Search for the cell housing the specified text and yield its [x, y] center coordinate. 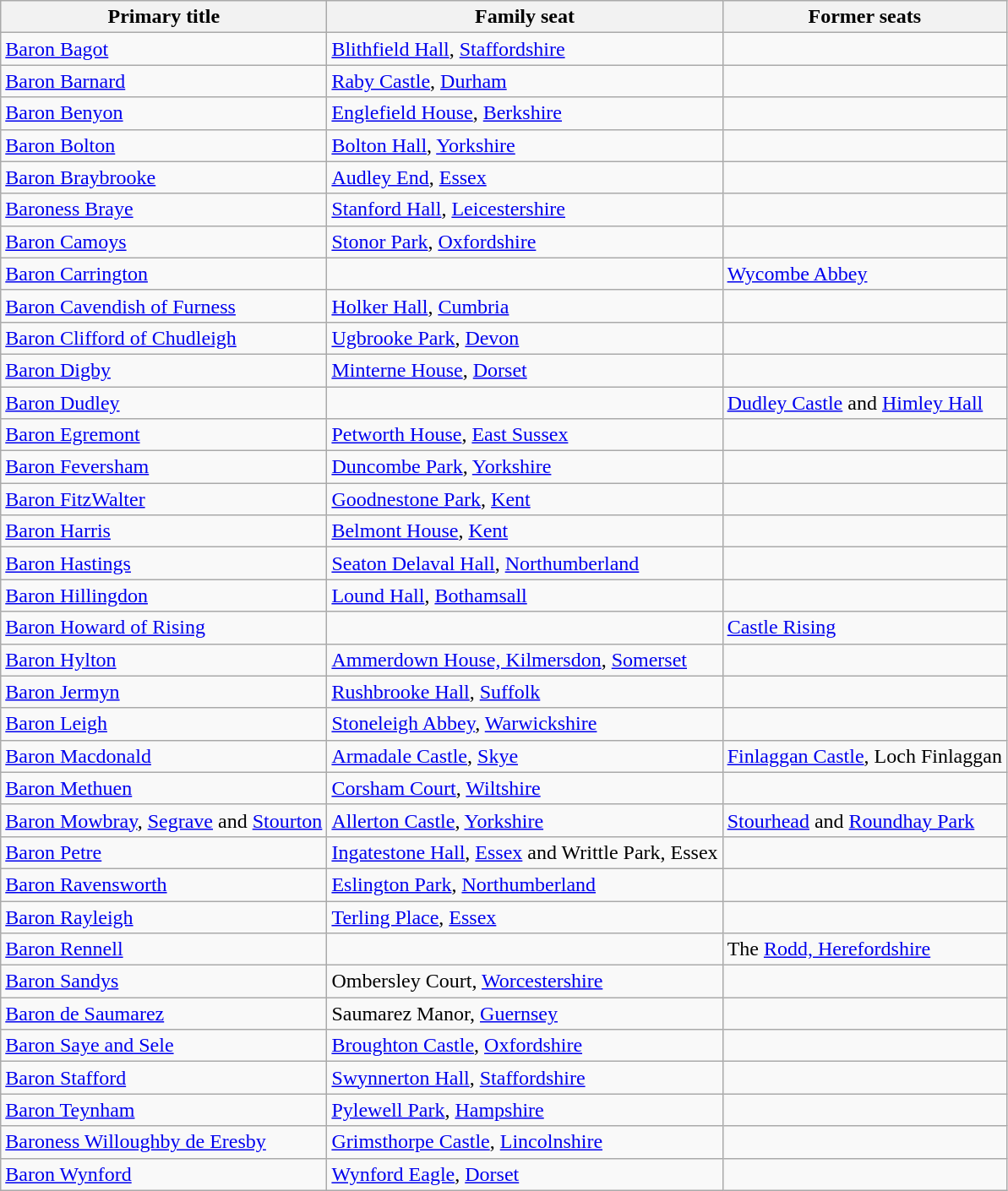
Allerton Castle, Yorkshire [525, 820]
Eslington Park, Northumberland [525, 884]
Lound Hall, Bothamsall [525, 595]
Baron Feversham [164, 467]
Seaton Delaval Hall, Northumberland [525, 563]
Baron Macdonald [164, 756]
Stourhead and Roundhay Park [864, 820]
Baron de Saumarez [164, 1014]
Minterne House, Dorset [525, 370]
Duncombe Park, Yorkshire [525, 467]
Baron Hillingdon [164, 595]
Ugbrooke Park, Devon [525, 338]
Baron Cavendish of Furness [164, 306]
Baron Camoys [164, 242]
Baroness Braye [164, 209]
Goodnestone Park, Kent [525, 499]
Grimsthorpe Castle, Lincolnshire [525, 1142]
Baron Petre [164, 852]
Baron Leigh [164, 724]
Broughton Castle, Oxfordshire [525, 1046]
Baron Saye and Sele [164, 1046]
Baron Methuen [164, 788]
Audley End, Essex [525, 177]
Baron Bolton [164, 145]
Belmont House, Kent [525, 531]
Baron Braybrooke [164, 177]
Baron Digby [164, 370]
Ammerdown House, Kilmersdon, Somerset [525, 660]
Baron Carrington [164, 274]
The Rodd, Herefordshire [864, 949]
Baron Wynford [164, 1174]
Baron FitzWalter [164, 499]
Baron Hylton [164, 660]
Baron Howard of Rising [164, 628]
Castle Rising [864, 628]
Baron Barnard [164, 81]
Bolton Hall, Yorkshire [525, 145]
Rushbrooke Hall, Suffolk [525, 692]
Baron Mowbray, Segrave and Stourton [164, 820]
Baron Clifford of Chudleigh [164, 338]
Saumarez Manor, Guernsey [525, 1014]
Baron Teynham [164, 1110]
Finlaggan Castle, Loch Finlaggan [864, 756]
Stanford Hall, Leicestershire [525, 209]
Stonor Park, Oxfordshire [525, 242]
Terling Place, Essex [525, 916]
Former seats [864, 17]
Blithfield Hall, Staffordshire [525, 49]
Swynnerton Hall, Staffordshire [525, 1078]
Baron Dudley [164, 403]
Baron Ravensworth [164, 884]
Baron Hastings [164, 563]
Armadale Castle, Skye [525, 756]
Baron Egremont [164, 435]
Baron Jermyn [164, 692]
Baron Sandys [164, 982]
Primary title [164, 17]
Baron Harris [164, 531]
Petworth House, East Sussex [525, 435]
Raby Castle, Durham [525, 81]
Ingatestone Hall, Essex and Writtle Park, Essex [525, 852]
Wycombe Abbey [864, 274]
Baroness Willoughby de Eresby [164, 1142]
Baron Stafford [164, 1078]
Corsham Court, Wiltshire [525, 788]
Holker Hall, Cumbria [525, 306]
Ombersley Court, Worcestershire [525, 982]
Baron Benyon [164, 113]
Wynford Eagle, Dorset [525, 1174]
Baron Bagot [164, 49]
Family seat [525, 17]
Stoneleigh Abbey, Warwickshire [525, 724]
Dudley Castle and Himley Hall [864, 403]
Baron Rayleigh [164, 916]
Englefield House, Berkshire [525, 113]
Pylewell Park, Hampshire [525, 1110]
Baron Rennell [164, 949]
